Capture the cell that displays the provided text and extract its (x, y) central coordinate. 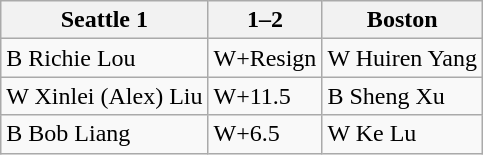
W+6.5 (265, 134)
W+11.5 (265, 96)
W Xinlei (Alex) Liu (104, 96)
Seattle 1 (104, 20)
Boston (402, 20)
W Huiren Yang (402, 58)
W Ke Lu (402, 134)
B Richie Lou (104, 58)
1–2 (265, 20)
W+Resign (265, 58)
B Bob Liang (104, 134)
B Sheng Xu (402, 96)
